Capture the cell that displays the provided text and extract its [X, Y] central coordinate. 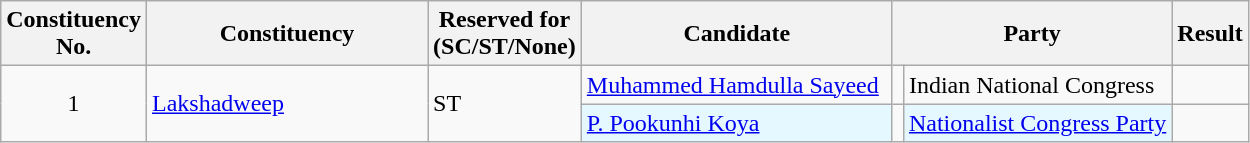
Constituency [286, 34]
Lakshadweep [286, 104]
Reserved for(SC/ST/None) [505, 34]
Constituency No. [74, 34]
ST [505, 104]
Muhammed Hamdulla Sayeed [736, 85]
Result [1210, 34]
Candidate [736, 34]
Nationalist Congress Party [1037, 123]
Party [1032, 34]
Indian National Congress [1037, 85]
1 [74, 104]
P. Pookunhi Koya [736, 123]
